Search for the cell housing the specified text and yield its [x, y] center coordinate. 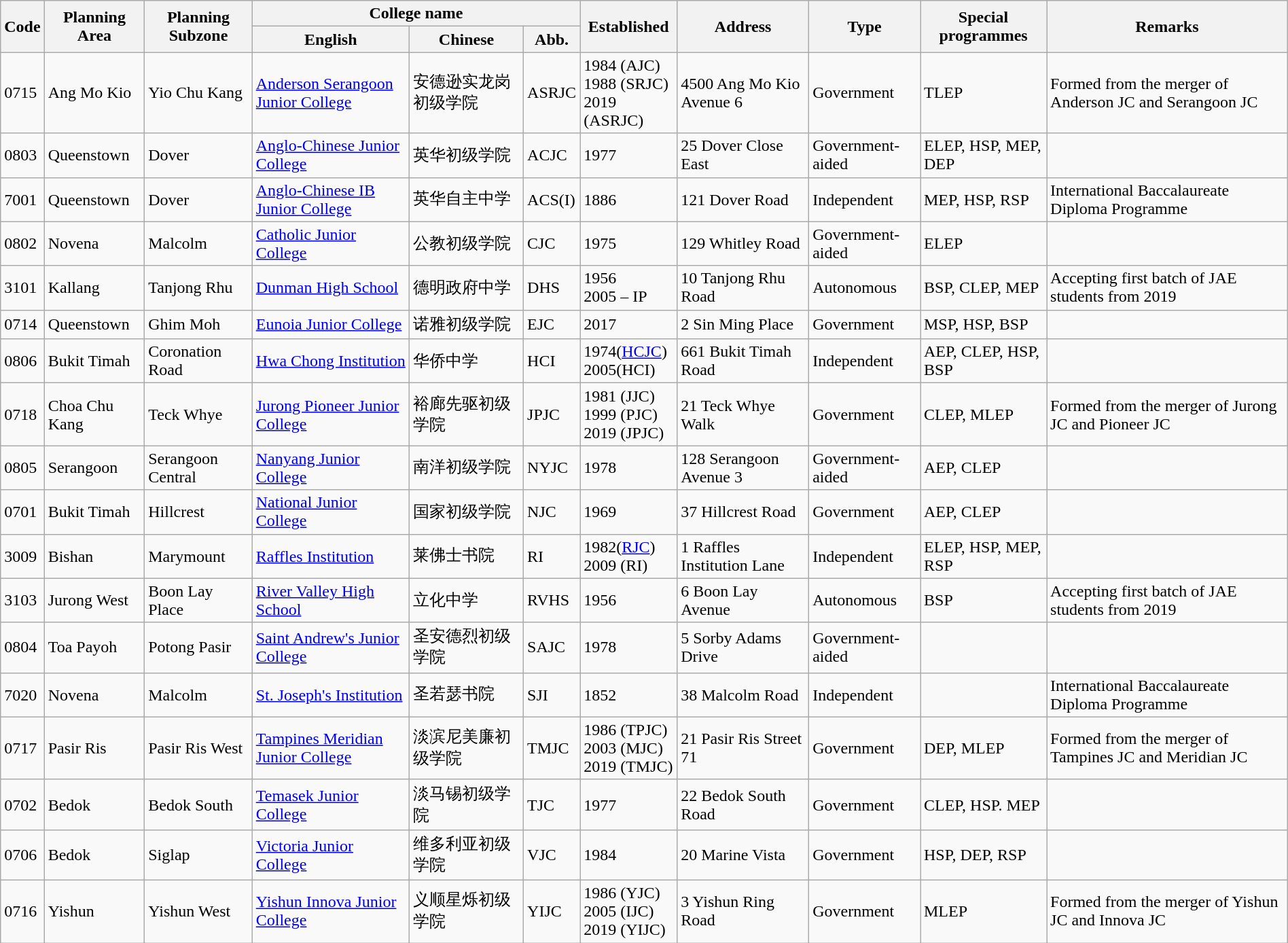
1984 (AJC)1988 (SRJC)2019 (ASRJC) [629, 92]
ELEP [983, 243]
21 Pasir Ris Street 71 [743, 748]
Yishun West [198, 911]
St. Joseph's Institution [330, 694]
Tampines Meridian Junior College [330, 748]
HCI [552, 361]
HSP, DEP, RSP [983, 855]
3101 [22, 288]
Choa Chu Kang [94, 414]
立化中学 [466, 601]
Jurong West [94, 601]
1986 (TPJC)2003 (MJC)2019 (TMJC) [629, 748]
BSP, CLEP, MEP [983, 288]
0718 [22, 414]
ACS(I) [552, 200]
National Junior College [330, 512]
Hwa Chong Institution [330, 361]
2017 [629, 325]
VJC [552, 855]
Catholic Junior College [330, 243]
Serangoon [94, 467]
Coronation Road [198, 361]
Serangoon Central [198, 467]
121 Dover Road [743, 200]
Dunman High School [330, 288]
圣若瑟书院 [466, 694]
YIJC [552, 911]
1956 [629, 601]
MLEP [983, 911]
0805 [22, 467]
国家初级学院 [466, 512]
Formed from the merger of Yishun JC and Innova JC [1167, 911]
Pasir Ris [94, 748]
3103 [22, 601]
BSP [983, 601]
129 Whitley Road [743, 243]
Abb. [552, 39]
Yishun Innova Junior College [330, 911]
0715 [22, 92]
Anderson Serangoon Junior College [330, 92]
22 Bedok South Road [743, 804]
Type [865, 26]
Raffles Institution [330, 556]
Chinese [466, 39]
English [330, 39]
圣安德烈初级学院 [466, 647]
Special programmes [983, 26]
0806 [22, 361]
128 Serangoon Avenue 3 [743, 467]
裕廊先驱初级学院 [466, 414]
Formed from the merger of Tampines JC and Meridian JC [1167, 748]
1 Raffles Institution Lane [743, 556]
Toa Payoh [94, 647]
TMJC [552, 748]
Remarks [1167, 26]
Anglo-Chinese Junior College [330, 155]
CLEP, MLEP [983, 414]
德明政府中学 [466, 288]
21 Teck Whye Walk [743, 414]
TJC [552, 804]
Formed from the merger of Anderson JC and Serangoon JC [1167, 92]
0803 [22, 155]
0717 [22, 748]
6 Boon Lay Avenue [743, 601]
0701 [22, 512]
NJC [552, 512]
TLEP [983, 92]
Siglap [198, 855]
River Valley High School [330, 601]
华侨中学 [466, 361]
公教初级学院 [466, 243]
Address [743, 26]
MSP, HSP, BSP [983, 325]
淡马锡初级学院 [466, 804]
661 Bukit Timah Road [743, 361]
0714 [22, 325]
Hillcrest [198, 512]
Saint Andrew's Junior College [330, 647]
0716 [22, 911]
Jurong Pioneer Junior College [330, 414]
莱佛士书院 [466, 556]
1975 [629, 243]
10 Tanjong Rhu Road [743, 288]
ELEP, HSP, MEP, RSP [983, 556]
20 Marine Vista [743, 855]
1974(HCJC)2005(HCI) [629, 361]
Bishan [94, 556]
7001 [22, 200]
College name [416, 14]
JPJC [552, 414]
5 Sorby Adams Drive [743, 647]
1852 [629, 694]
维多利亚初级学院 [466, 855]
0802 [22, 243]
Ang Mo Kio [94, 92]
Kallang [94, 288]
RI [552, 556]
ACJC [552, 155]
CJC [552, 243]
1986 (YJC)2005 (IJC)2019 (YIJC) [629, 911]
Established [629, 26]
CLEP, HSP. MEP [983, 804]
南洋初级学院 [466, 467]
Teck Whye [198, 414]
AEP, CLEP, HSP, BSP [983, 361]
MEP, HSP, RSP [983, 200]
3009 [22, 556]
Planning Subzone [198, 26]
0706 [22, 855]
Code [22, 26]
Pasir Ris West [198, 748]
2 Sin Ming Place [743, 325]
3 Yishun Ring Road [743, 911]
诺雅初级学院 [466, 325]
RVHS [552, 601]
38 Malcolm Road [743, 694]
37 Hillcrest Road [743, 512]
19562005 – IP [629, 288]
1886 [629, 200]
ELEP, HSP, MEP, DEP [983, 155]
英华自主中学 [466, 200]
Marymount [198, 556]
Nanyang Junior College [330, 467]
Tanjong Rhu [198, 288]
1984 [629, 855]
Anglo-Chinese IB Junior College [330, 200]
1982(RJC)2009 (RI) [629, 556]
Ghim Moh [198, 325]
义顺星烁初级学院 [466, 911]
SJI [552, 694]
25 Dover Close East [743, 155]
PlanningArea [94, 26]
0702 [22, 804]
Bedok South [198, 804]
淡滨尼美廉初级学院 [466, 748]
1981 (JJC)1999 (PJC)2019 (JPJC) [629, 414]
DEP, MLEP [983, 748]
Boon Lay Place [198, 601]
DHS [552, 288]
0804 [22, 647]
Victoria Junior College [330, 855]
Formed from the merger of Jurong JC and Pioneer JC [1167, 414]
4500 Ang Mo Kio Avenue 6 [743, 92]
Yio Chu Kang [198, 92]
7020 [22, 694]
ASRJC [552, 92]
Potong Pasir [198, 647]
安德逊实龙岗初级学院 [466, 92]
NYJC [552, 467]
EJC [552, 325]
SAJC [552, 647]
Eunoia Junior College [330, 325]
1969 [629, 512]
英华初级学院 [466, 155]
Temasek Junior College [330, 804]
Yishun [94, 911]
